Capture the cell that displays the provided text and extract its [X, Y] central coordinate. 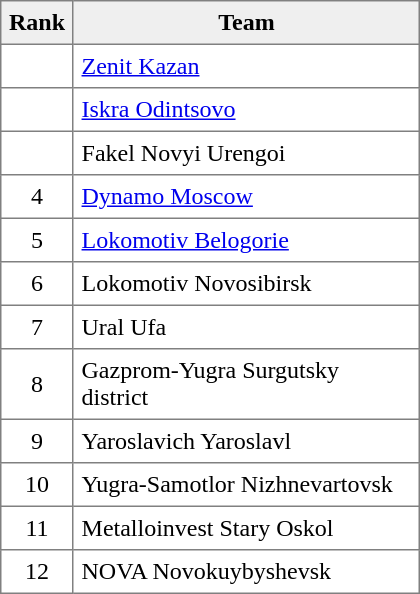
Fakel Novyi Urengoi [246, 153]
6 [38, 284]
NOVA Novokuybyshevsk [246, 572]
11 [38, 528]
Dynamo Moscow [246, 197]
Iskra Odintsovo [246, 110]
Gazprom-Yugra Surgutsky district [246, 384]
10 [38, 485]
5 [38, 240]
Yaroslavich Yaroslavl [246, 441]
Team [246, 23]
8 [38, 384]
Lokomotiv Belogorie [246, 240]
4 [38, 197]
Metalloinvest Stary Oskol [246, 528]
Zenit Kazan [246, 66]
Lokomotiv Novosibirsk [246, 284]
7 [38, 327]
12 [38, 572]
9 [38, 441]
Rank [38, 23]
Yugra-Samotlor Nizhnevartovsk [246, 485]
Ural Ufa [246, 327]
